Provide the [X, Y] coordinate of the cell's center where the given text is located.  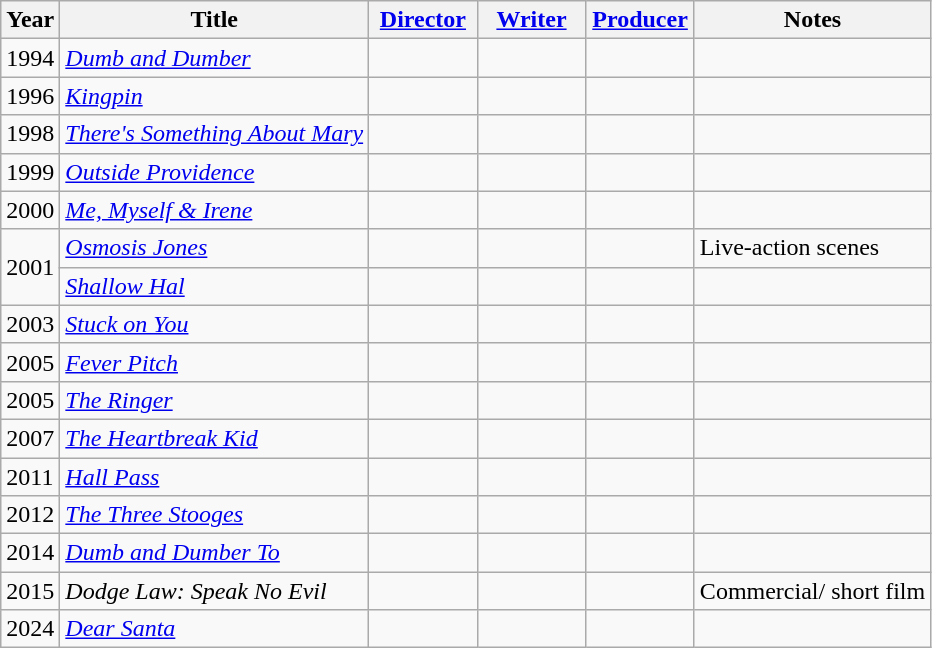
Dodge Law: Speak No Evil [214, 591]
The Heartbreak Kid [214, 438]
2014 [30, 553]
2015 [30, 591]
Producer [640, 20]
2024 [30, 629]
Dumb and Dumber [214, 58]
2007 [30, 438]
1999 [30, 172]
1996 [30, 96]
Kingpin [214, 96]
Me, Myself & Irene [214, 210]
Stuck on You [214, 324]
2003 [30, 324]
Shallow Hal [214, 286]
Commercial/ short film [812, 591]
Year [30, 20]
Title [214, 20]
Writer [532, 20]
2000 [30, 210]
Dear Santa [214, 629]
2012 [30, 515]
There's Something About Mary [214, 134]
Director [424, 20]
The Three Stooges [214, 515]
The Ringer [214, 400]
Osmosis Jones [214, 248]
Hall Pass [214, 477]
2001 [30, 267]
Live-action scenes [812, 248]
1998 [30, 134]
Outside Providence [214, 172]
1994 [30, 58]
2011 [30, 477]
Notes [812, 20]
Fever Pitch [214, 362]
Dumb and Dumber To [214, 553]
